Locate the cell with the specified text and output its (x, y) center coordinate. 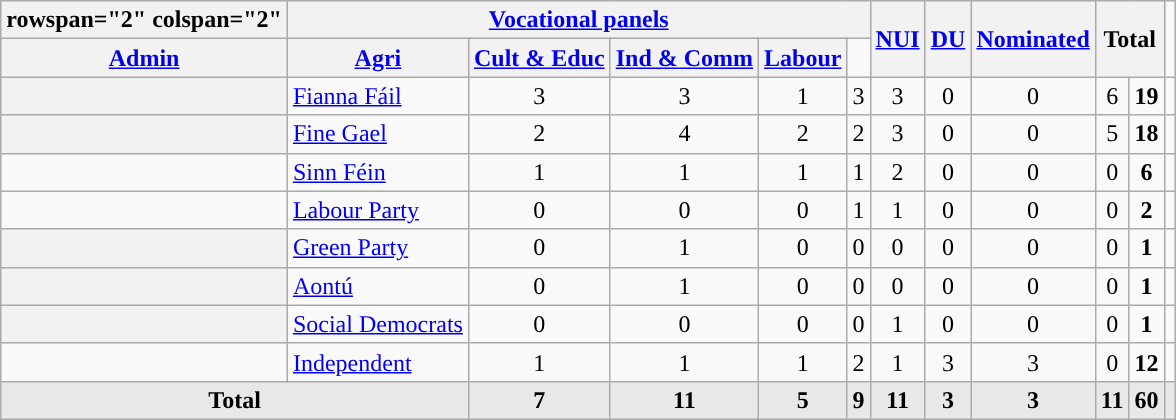
Cult & Educ (539, 58)
Labour Party (378, 210)
Labour (803, 58)
Agri (378, 58)
60 (1146, 400)
Aontú (378, 286)
Admin (144, 58)
9 (858, 400)
18 (1146, 134)
Green Party (378, 248)
DU (948, 39)
NUI (898, 39)
7 (539, 400)
4 (684, 134)
Fine Gael (378, 134)
Vocational panels (578, 20)
Sinn Féin (378, 172)
19 (1146, 96)
12 (1146, 362)
Social Democrats (378, 324)
Fianna Fáil (378, 96)
rowspan="2" colspan="2" (144, 20)
Ind & Comm (684, 58)
Independent (378, 362)
Nominated (1033, 39)
